Identify which cell holds the provided text, then report its (X, Y) central coordinate. 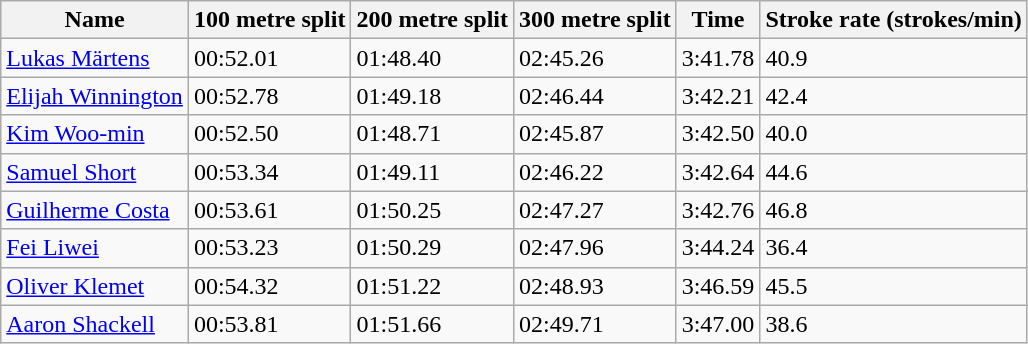
Elijah Winnington (95, 96)
3:42.50 (718, 134)
01:48.40 (432, 58)
Guilherme Costa (95, 210)
01:51.22 (432, 286)
00:53.34 (270, 172)
01:50.29 (432, 248)
44.6 (894, 172)
Kim Woo-min (95, 134)
02:46.22 (596, 172)
40.9 (894, 58)
Lukas Märtens (95, 58)
45.5 (894, 286)
02:45.87 (596, 134)
40.0 (894, 134)
01:51.66 (432, 324)
02:47.96 (596, 248)
100 metre split (270, 20)
Fei Liwei (95, 248)
00:52.50 (270, 134)
3:42.21 (718, 96)
01:49.18 (432, 96)
3:42.64 (718, 172)
3:41.78 (718, 58)
Aaron Shackell (95, 324)
3:44.24 (718, 248)
36.4 (894, 248)
3:42.76 (718, 210)
46.8 (894, 210)
00:52.78 (270, 96)
Oliver Klemet (95, 286)
200 metre split (432, 20)
02:46.44 (596, 96)
00:52.01 (270, 58)
38.6 (894, 324)
00:53.81 (270, 324)
Time (718, 20)
42.4 (894, 96)
300 metre split (596, 20)
00:53.23 (270, 248)
01:49.11 (432, 172)
3:46.59 (718, 286)
Stroke rate (strokes/min) (894, 20)
3:47.00 (718, 324)
Name (95, 20)
02:47.27 (596, 210)
Samuel Short (95, 172)
00:53.61 (270, 210)
01:48.71 (432, 134)
02:49.71 (596, 324)
00:54.32 (270, 286)
01:50.25 (432, 210)
02:45.26 (596, 58)
02:48.93 (596, 286)
